Capture the cell that displays the provided text and extract its [X, Y] central coordinate. 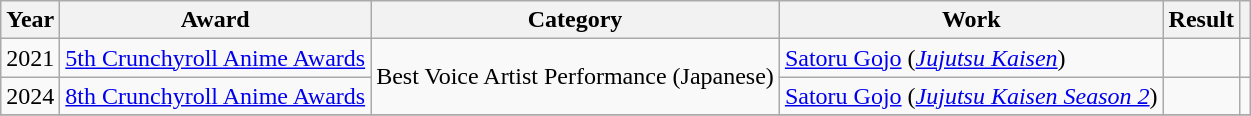
Satoru Gojo (Jujutsu Kaisen Season 2) [971, 96]
Category [576, 20]
Work [971, 20]
2021 [30, 58]
2024 [30, 96]
8th Crunchyroll Anime Awards [216, 96]
Satoru Gojo (Jujutsu Kaisen) [971, 58]
5th Crunchyroll Anime Awards [216, 58]
Result [1201, 20]
Year [30, 20]
Best Voice Artist Performance (Japanese) [576, 77]
Award [216, 20]
